Return the (x, y) coordinate for the center point of the cell that contains the specified text.  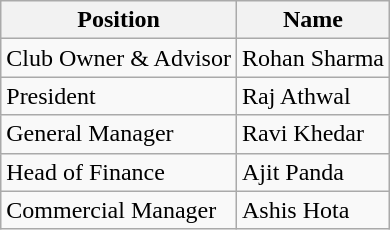
Name (312, 20)
Position (119, 20)
Ashis Hota (312, 210)
Commercial Manager (119, 210)
Rohan Sharma (312, 58)
Ajit Panda (312, 172)
Raj Athwal (312, 96)
Club Owner & Advisor (119, 58)
Ravi Khedar (312, 134)
Head of Finance (119, 172)
President (119, 96)
General Manager (119, 134)
